Find where the given text appears and provide that cell's center as (X, Y) coordinate. 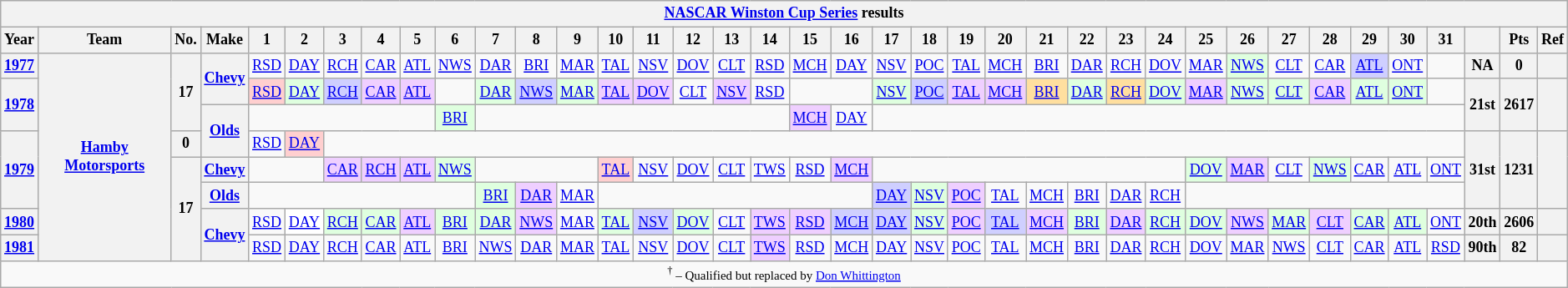
15 (810, 40)
29 (1369, 40)
1231 (1520, 170)
9 (578, 40)
90th (1483, 247)
No. (185, 40)
Ref (1553, 40)
2 (304, 40)
1979 (20, 170)
1980 (20, 222)
† – Qualified but replaced by Don Whittington (784, 274)
19 (966, 40)
31 (1446, 40)
1978 (20, 104)
26 (1247, 40)
1981 (20, 247)
14 (770, 40)
Hamby Motorsports (104, 157)
22 (1087, 40)
3 (342, 40)
5 (417, 40)
2617 (1520, 104)
Team (104, 40)
30 (1408, 40)
28 (1329, 40)
31st (1483, 170)
20th (1483, 222)
23 (1125, 40)
20 (1005, 40)
11 (653, 40)
4 (381, 40)
21st (1483, 104)
Year (20, 40)
27 (1289, 40)
NASCAR Winston Cup Series results (784, 13)
NA (1483, 65)
18 (930, 40)
2606 (1520, 222)
82 (1520, 247)
1 (267, 40)
21 (1047, 40)
6 (456, 40)
16 (852, 40)
12 (693, 40)
7 (496, 40)
Make (225, 40)
1977 (20, 65)
8 (536, 40)
24 (1166, 40)
25 (1206, 40)
13 (731, 40)
Pts (1520, 40)
10 (615, 40)
